Provide the (X, Y) coordinate of the cell's center where the given text is located.  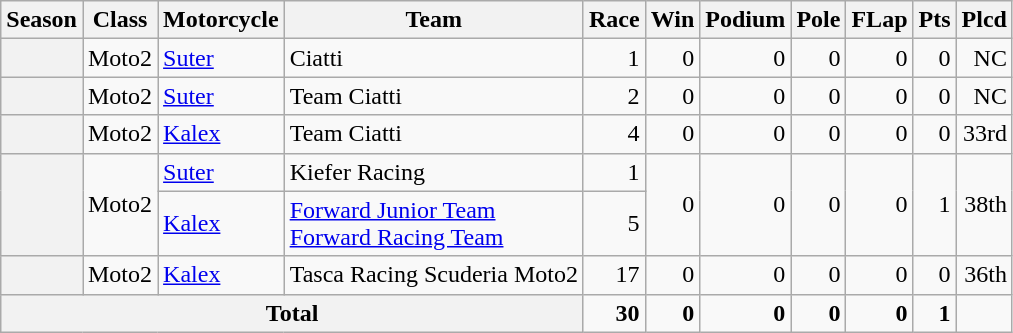
Team (434, 20)
Race (614, 20)
FLap (880, 20)
Class (120, 20)
Motorcycle (222, 20)
17 (614, 275)
Podium (746, 20)
Forward Junior TeamForward Racing Team (434, 224)
Season (42, 20)
Kiefer Racing (434, 172)
Ciatti (434, 58)
Tasca Racing Scuderia Moto2 (434, 275)
38th (984, 204)
Pts (934, 20)
Total (292, 313)
2 (614, 96)
30 (614, 313)
4 (614, 134)
33rd (984, 134)
5 (614, 224)
Win (672, 20)
Plcd (984, 20)
36th (984, 275)
Pole (818, 20)
